Scan for the cell matching the given text and deliver its (X, Y) coordinate at center. 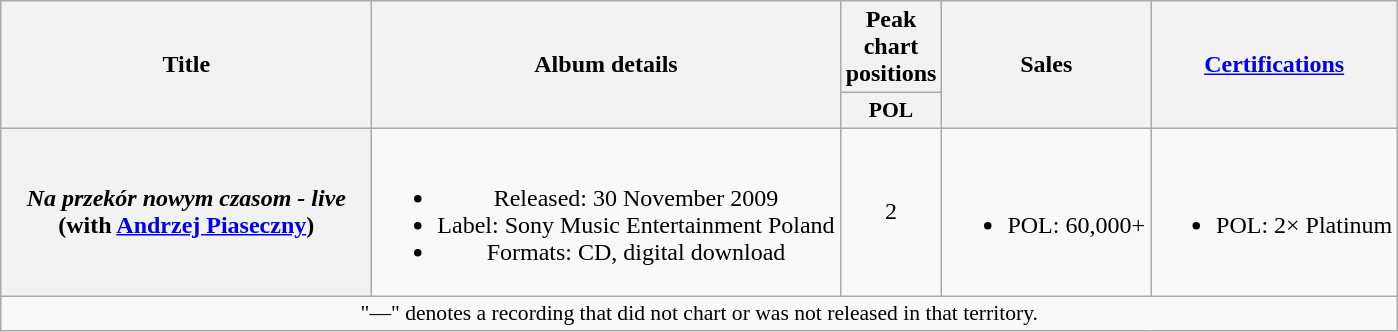
POL (891, 111)
"—" denotes a recording that did not chart or was not released in that territory. (700, 314)
Title (186, 65)
POL: 2× Platinum (1274, 212)
POL: 60,000+ (1046, 212)
Album details (606, 65)
2 (891, 212)
Released: 30 November 2009Label: Sony Music Entertainment PolandFormats: CD, digital download (606, 212)
Na przekór nowym czasom - live(with Andrzej Piaseczny) (186, 212)
Peak chart positions (891, 47)
Sales (1046, 65)
Certifications (1274, 65)
